Determine the [X, Y] coordinate at the center of the cell enclosing the given text.  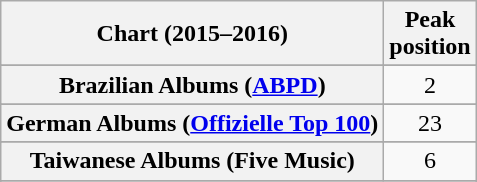
Chart (2015–2016) [192, 34]
2 [430, 85]
Taiwanese Albums (Five Music) [192, 161]
German Albums (Offizielle Top 100) [192, 123]
6 [430, 161]
23 [430, 123]
Brazilian Albums (ABPD) [192, 85]
Peakposition [430, 34]
